Locate the cell with the specified text and output its (X, Y) center coordinate. 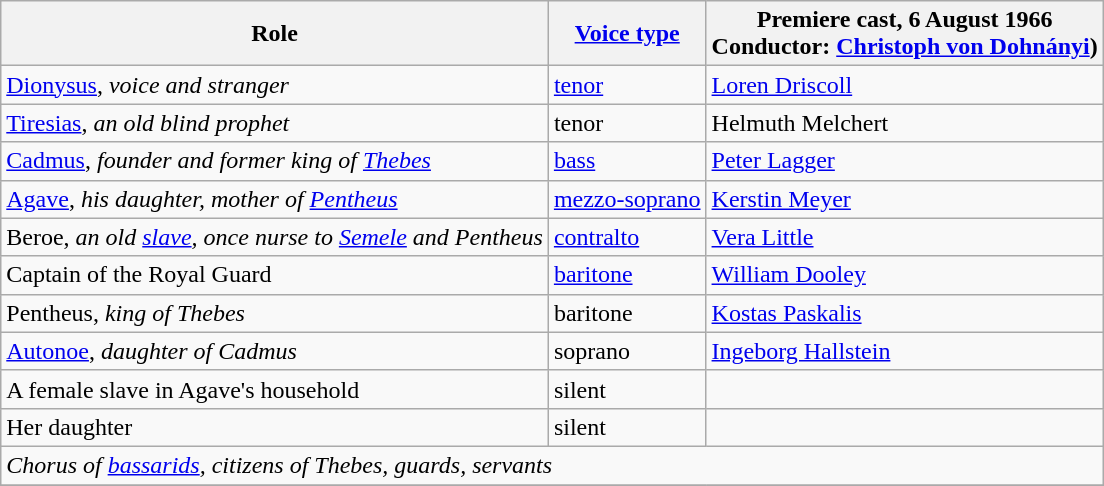
Kostas Paskalis (904, 313)
Cadmus, founder and former king of Thebes (275, 161)
Ingeborg Hallstein (904, 351)
Loren Driscoll (904, 85)
Peter Lagger (904, 161)
Chorus of bassarids, citizens of Thebes, guards, servants (552, 465)
Helmuth Melchert (904, 123)
Premiere cast, 6 August 1966Conductor: Christoph von Dohnányi) (904, 34)
soprano (627, 351)
bass (627, 161)
Kerstin Meyer (904, 199)
William Dooley (904, 275)
Her daughter (275, 427)
A female slave in Agave's household (275, 389)
Dionysus, voice and stranger (275, 85)
contralto (627, 237)
Captain of the Royal Guard (275, 275)
Voice type (627, 34)
Vera Little (904, 237)
Role (275, 34)
Autonoe, daughter of Cadmus (275, 351)
Beroe, an old slave, once nurse to Semele and Pentheus (275, 237)
mezzo-soprano (627, 199)
Pentheus, king of Thebes (275, 313)
Tiresias, an old blind prophet (275, 123)
Agave, his daughter, mother of Pentheus (275, 199)
